Locate the cell with the specified text and output its [X, Y] center coordinate. 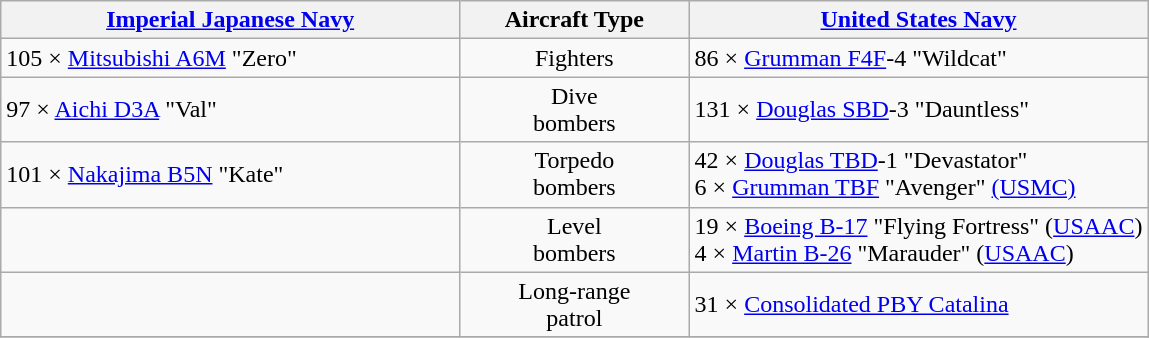
Torpedobombers [574, 174]
United States Navy [918, 20]
Long-rangepatrol [574, 304]
Divebombers [574, 110]
42 × Douglas TBD-1 "Devastator" 6 × Grumman TBF "Avenger" (USMC) [918, 174]
31 × Consolidated PBY Catalina [918, 304]
97 × Aichi D3A "Val" [230, 110]
19 × Boeing B-17 "Flying Fortress" (USAAC) 4 × Martin B-26 "Marauder" (USAAC) [918, 240]
Levelbombers [574, 240]
101 × Nakajima B5N "Kate" [230, 174]
86 × Grumman F4F-4 "Wildcat" [918, 58]
Imperial Japanese Navy [230, 20]
105 × Mitsubishi A6M "Zero" [230, 58]
Aircraft Type [574, 20]
131 × Douglas SBD-3 "Dauntless" [918, 110]
Fighters [574, 58]
